Return the [x, y] coordinate for the center point of the cell that contains the specified text.  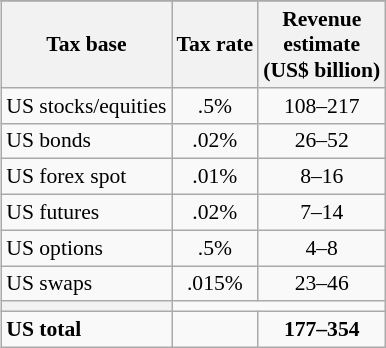
7–14 [322, 212]
Revenue estimate (US$ billion) [322, 44]
US forex spot [86, 177]
US futures [86, 212]
177–354 [322, 329]
.01% [216, 177]
23–46 [322, 284]
US swaps [86, 284]
US total [86, 329]
8–16 [322, 177]
US stocks/equities [86, 105]
US bonds [86, 141]
US options [86, 248]
Tax rate [216, 44]
4–8 [322, 248]
108–217 [322, 105]
26–52 [322, 141]
Tax base [86, 44]
.015% [216, 284]
